For the text-containing cell, return its midpoint in (x, y) coordinate format. 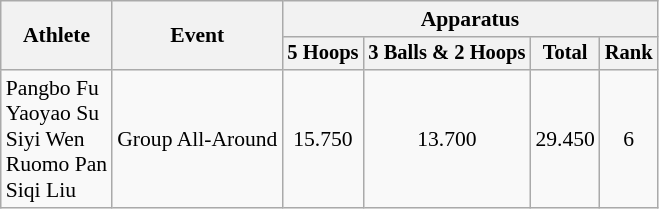
3 Balls & 2 Hoops (446, 54)
Rank (629, 54)
Apparatus (470, 19)
Athlete (56, 36)
15.750 (322, 139)
5 Hoops (322, 54)
Pangbo FuYaoyao SuSiyi WenRuomo PanSiqi Liu (56, 139)
Group All-Around (197, 139)
Event (197, 36)
13.700 (446, 139)
6 (629, 139)
Total (564, 54)
29.450 (564, 139)
